Determine the (x, y) coordinate at the center of the cell enclosing the given text.  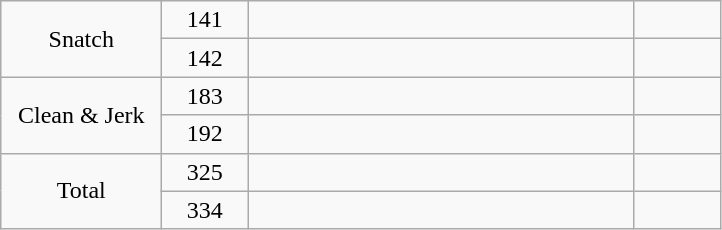
192 (205, 134)
142 (205, 58)
183 (205, 96)
334 (205, 210)
Total (82, 191)
Snatch (82, 39)
Clean & Jerk (82, 115)
141 (205, 20)
325 (205, 172)
